For the text-containing cell, return its midpoint in (x, y) coordinate format. 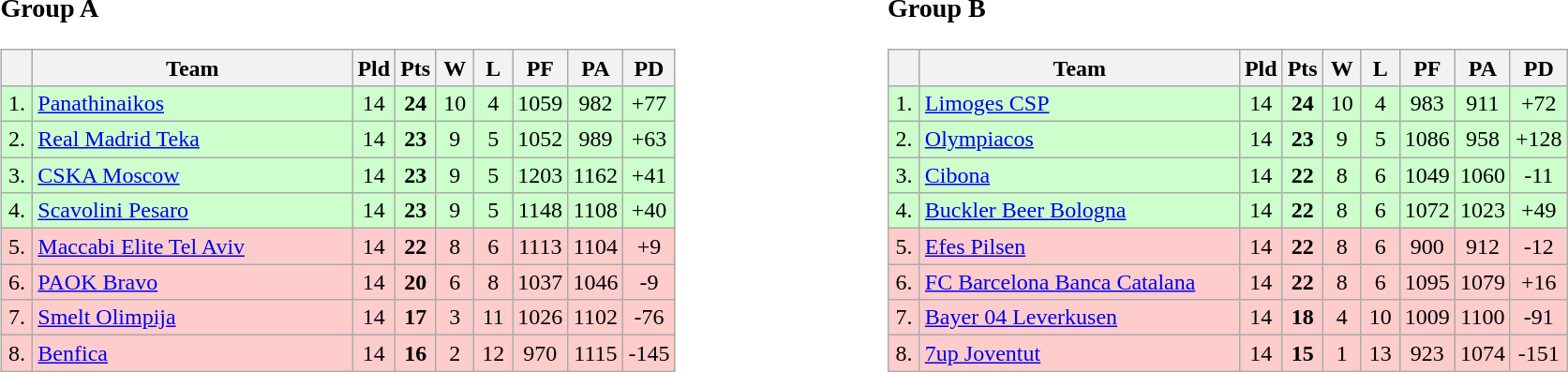
1074 (1483, 353)
983 (1426, 103)
13 (1380, 353)
Real Madrid Teka (193, 140)
912 (1483, 246)
1086 (1426, 140)
Bayer 04 Leverkusen (1080, 318)
+49 (1539, 211)
2 (455, 353)
16 (416, 353)
+63 (649, 140)
1059 (540, 103)
Maccabi Elite Tel Aviv (193, 246)
+41 (649, 175)
Scavolini Pesaro (193, 211)
1203 (540, 175)
+128 (1539, 140)
Buckler Beer Bologna (1080, 211)
1037 (540, 282)
1023 (1483, 211)
+40 (649, 211)
-91 (1539, 318)
1026 (540, 318)
Limoges CSP (1080, 103)
1046 (596, 282)
+72 (1539, 103)
958 (1483, 140)
1052 (540, 140)
1148 (540, 211)
Smelt Olimpija (193, 318)
-11 (1539, 175)
Efes Pilsen (1080, 246)
15 (1303, 353)
1009 (1426, 318)
FC Barcelona Banca Catalana (1080, 282)
-12 (1539, 246)
1060 (1483, 175)
Cibona (1080, 175)
3 (455, 318)
1162 (596, 175)
1100 (1483, 318)
+9 (649, 246)
CSKA Moscow (193, 175)
923 (1426, 353)
989 (596, 140)
-151 (1539, 353)
1113 (540, 246)
1102 (596, 318)
18 (1303, 318)
+16 (1539, 282)
7up Joventut (1080, 353)
1079 (1483, 282)
1072 (1426, 211)
-145 (649, 353)
1104 (596, 246)
-9 (649, 282)
982 (596, 103)
17 (416, 318)
970 (540, 353)
1108 (596, 211)
12 (493, 353)
11 (493, 318)
PAOK Bravo (193, 282)
1115 (596, 353)
-76 (649, 318)
1049 (1426, 175)
+77 (649, 103)
Benfica (193, 353)
1095 (1426, 282)
Olympiacos (1080, 140)
1 (1342, 353)
Panathinaikos (193, 103)
20 (416, 282)
900 (1426, 246)
911 (1483, 103)
